Identify which cell holds the provided text, then report its (X, Y) central coordinate. 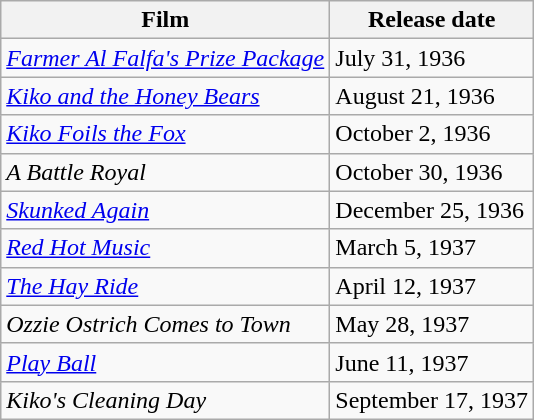
Release date (432, 20)
A Battle Royal (166, 172)
August 21, 1936 (432, 96)
May 28, 1937 (432, 324)
Kiko's Cleaning Day (166, 400)
The Hay Ride (166, 286)
June 11, 1937 (432, 362)
Film (166, 20)
Kiko and the Honey Bears (166, 96)
Kiko Foils the Fox (166, 134)
October 2, 1936 (432, 134)
Skunked Again (166, 210)
September 17, 1937 (432, 400)
April 12, 1937 (432, 286)
Play Ball (166, 362)
Ozzie Ostrich Comes to Town (166, 324)
Farmer Al Falfa's Prize Package (166, 58)
Red Hot Music (166, 248)
March 5, 1937 (432, 248)
December 25, 1936 (432, 210)
October 30, 1936 (432, 172)
July 31, 1936 (432, 58)
